Provide the (x, y) coordinate of the cell's center where the given text is located.  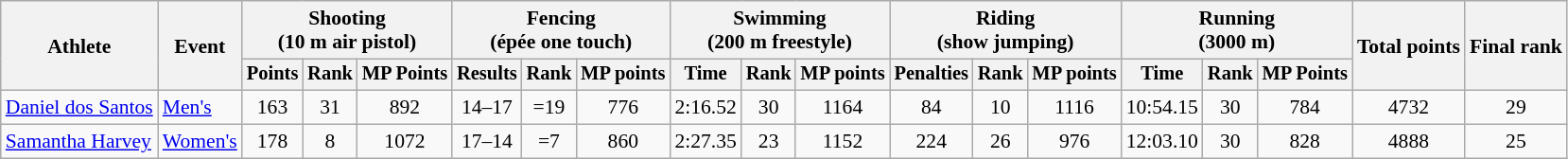
776 (622, 108)
25 (1516, 142)
8 (330, 142)
23 (769, 142)
12:03.10 (1162, 142)
163 (272, 108)
14–17 (487, 108)
1152 (842, 142)
Event (200, 45)
Results (487, 75)
Final rank (1516, 45)
2:27.35 (706, 142)
31 (330, 108)
Women's (200, 142)
17–14 (487, 142)
=7 (549, 142)
Penalties (932, 75)
2:16.52 (706, 108)
29 (1516, 108)
Total points (1409, 45)
26 (1001, 142)
828 (1305, 142)
10:54.15 (1162, 108)
Daniel dos Santos (79, 108)
1072 (405, 142)
976 (1074, 142)
1116 (1074, 108)
Shooting(10 m air pistol) (347, 30)
10 (1001, 108)
Riding(show jumping) (1006, 30)
178 (272, 142)
784 (1305, 108)
860 (622, 142)
Running(3000 m) (1237, 30)
Men's (200, 108)
Points (272, 75)
Samantha Harvey (79, 142)
224 (932, 142)
1164 (842, 108)
84 (932, 108)
Swimming(200 m freestyle) (779, 30)
892 (405, 108)
4888 (1409, 142)
Athlete (79, 45)
Fencing(épée one touch) (561, 30)
=19 (549, 108)
4732 (1409, 108)
